For the text-containing cell, return its midpoint in (x, y) coordinate format. 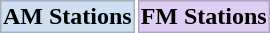
AM Stations (68, 16)
FM Stations (204, 16)
